Detect which cell encompasses the target text, then output its (X, Y) center coordinate. 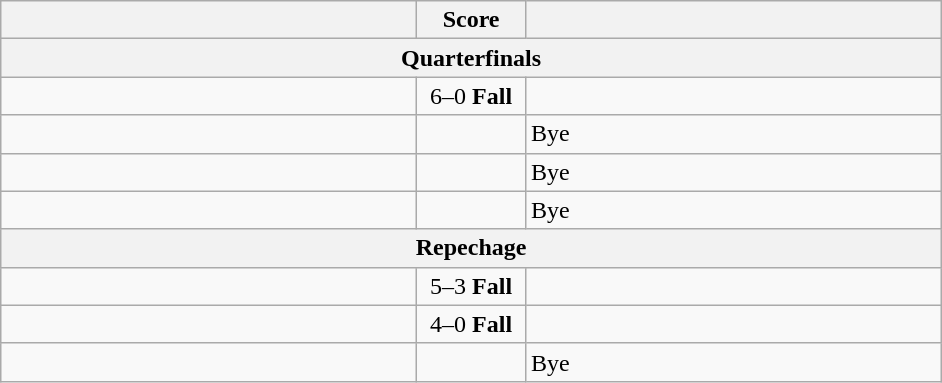
Repechage (472, 248)
Quarterfinals (472, 58)
Score (472, 20)
6–0 Fall (472, 96)
5–3 Fall (472, 286)
4–0 Fall (472, 324)
